Extract the [X, Y] coordinate from the center of the cell holding the provided text.  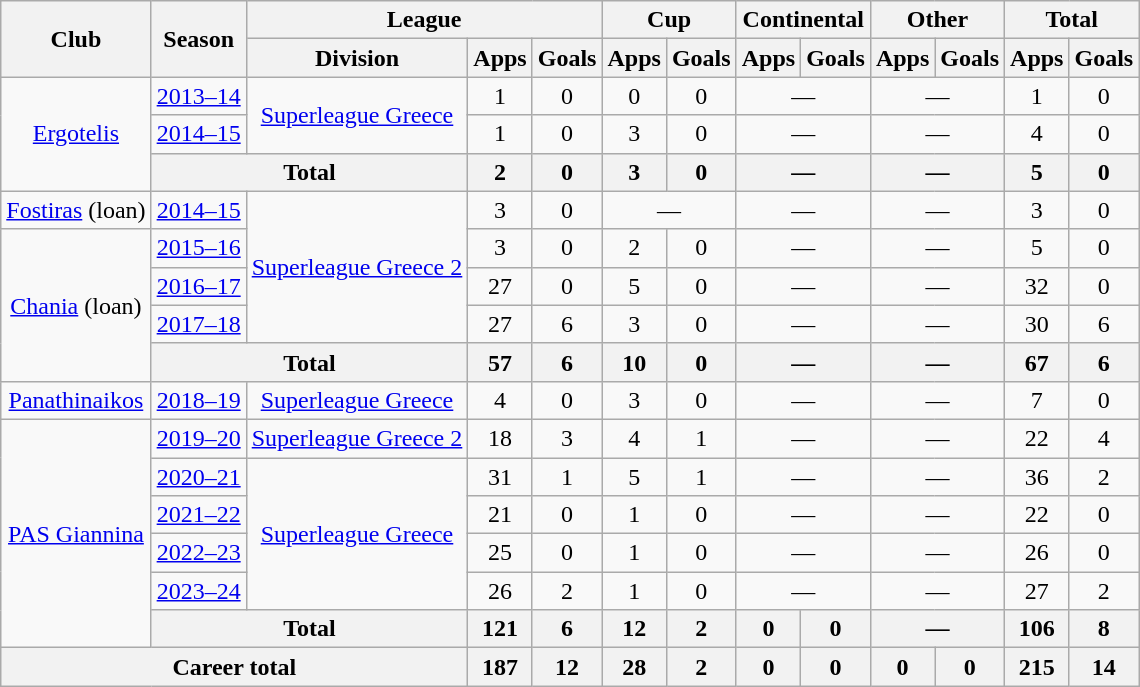
Cup [669, 20]
2021–22 [198, 515]
Continental [803, 20]
Panathinaikos [76, 400]
121 [500, 629]
21 [500, 515]
2022–23 [198, 553]
Club [76, 39]
67 [1037, 362]
Other [937, 20]
18 [500, 438]
Season [198, 39]
32 [1037, 286]
2013–14 [198, 96]
8 [1104, 629]
2023–24 [198, 591]
106 [1037, 629]
Chania (loan) [76, 305]
31 [500, 477]
14 [1104, 667]
Ergotelis [76, 134]
Fostiras (loan) [76, 210]
187 [500, 667]
2020–21 [198, 477]
57 [500, 362]
7 [1037, 400]
215 [1037, 667]
Division [357, 58]
2019–20 [198, 438]
30 [1037, 324]
Career total [234, 667]
10 [634, 362]
League [424, 20]
2015–16 [198, 248]
36 [1037, 477]
2016–17 [198, 286]
PAS Giannina [76, 533]
2018–19 [198, 400]
25 [500, 553]
28 [634, 667]
2017–18 [198, 324]
